Find where the given text appears and provide that cell's center as [x, y] coordinate. 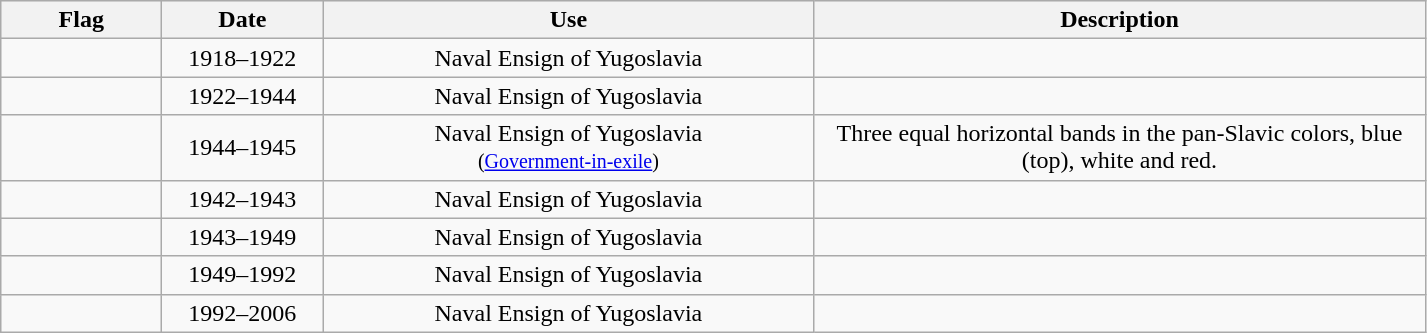
1949–1992 [242, 275]
1922–1944 [242, 96]
Description [1120, 20]
1942–1943 [242, 199]
Three equal horizontal bands in the pan-Slavic colors, blue (top), white and red. [1120, 148]
Naval Ensign of Yugoslavia (Government-in-exile) [568, 148]
Date [242, 20]
Flag [82, 20]
1944–1945 [242, 148]
1992–2006 [242, 313]
1943–1949 [242, 237]
Use [568, 20]
1918–1922 [242, 58]
